From the cell containing the given text, extract its center point as (X, Y) coordinate. 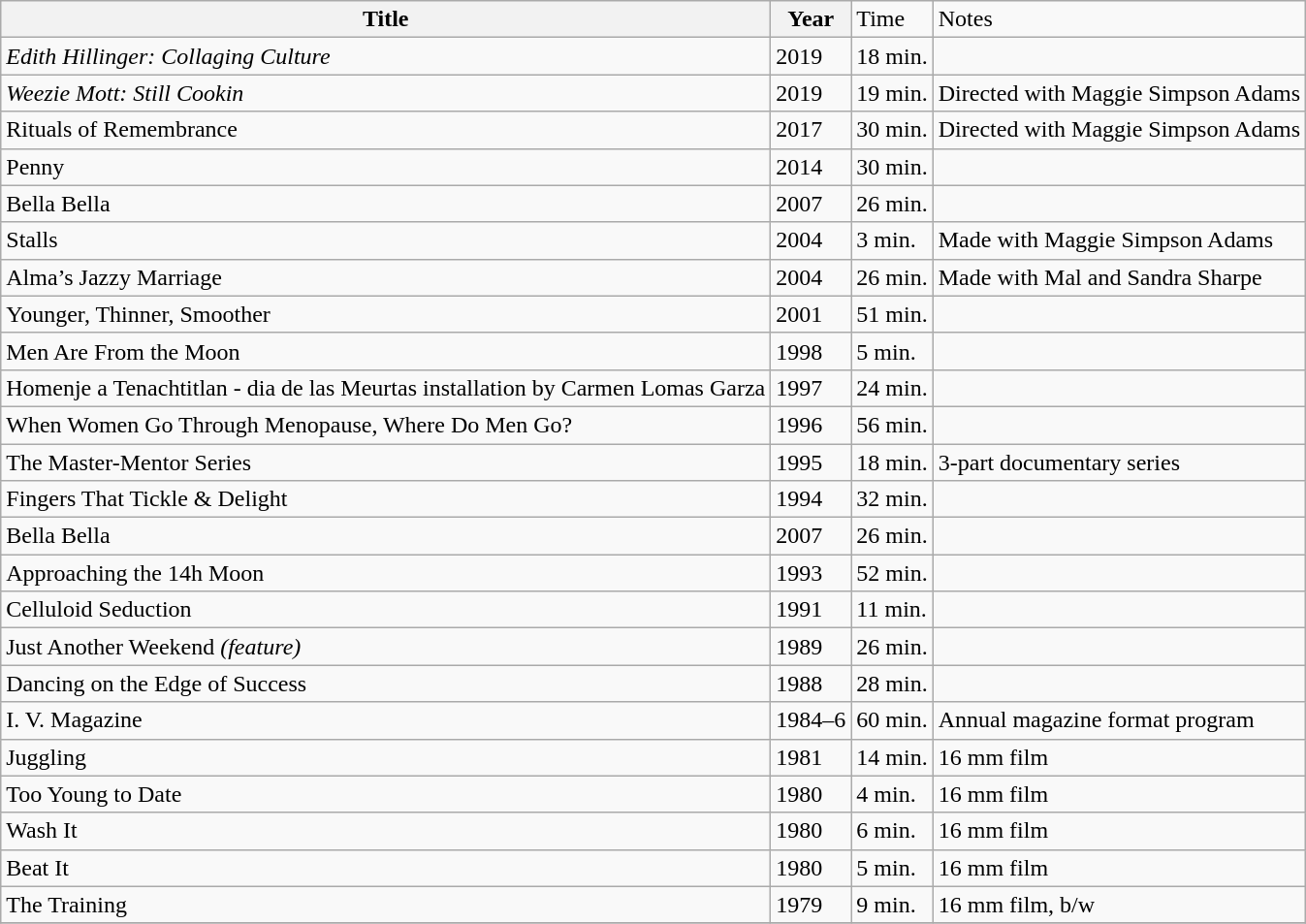
1998 (811, 351)
Beat It (386, 868)
1984–6 (811, 720)
1981 (811, 757)
60 min. (892, 720)
2014 (811, 167)
1993 (811, 573)
2001 (811, 314)
11 min. (892, 610)
14 min. (892, 757)
Penny (386, 167)
When Women Go Through Menopause, Where Do Men Go? (386, 425)
1988 (811, 684)
Notes (1119, 19)
3 min. (892, 240)
Year (811, 19)
3-part documentary series (1119, 462)
Approaching the 14h Moon (386, 573)
2017 (811, 130)
32 min. (892, 499)
4 min. (892, 794)
19 min. (892, 93)
Homenje a Tenachtitlan - dia de las Meurtas installation by Carmen Lomas Garza (386, 388)
Too Young to Date (386, 794)
Made with Mal and Sandra Sharpe (1119, 277)
Wash It (386, 831)
Rituals of Remembrance (386, 130)
Title (386, 19)
1979 (811, 905)
51 min. (892, 314)
9 min. (892, 905)
Made with Maggie Simpson Adams (1119, 240)
Just Another Weekend (feature) (386, 647)
Celluloid Seduction (386, 610)
16 mm film, b/w (1119, 905)
1997 (811, 388)
6 min. (892, 831)
Fingers That Tickle & Delight (386, 499)
1995 (811, 462)
Men Are From the Moon (386, 351)
Edith Hillinger: Collaging Culture (386, 56)
I. V. Magazine (386, 720)
The Master-Mentor Series (386, 462)
56 min. (892, 425)
1996 (811, 425)
24 min. (892, 388)
Younger, Thinner, Smoother (386, 314)
Annual magazine format program (1119, 720)
Weezie Mott: Still Cookin (386, 93)
Juggling (386, 757)
52 min. (892, 573)
1994 (811, 499)
1991 (811, 610)
Dancing on the Edge of Success (386, 684)
Time (892, 19)
The Training (386, 905)
Alma’s Jazzy Marriage (386, 277)
1989 (811, 647)
Stalls (386, 240)
28 min. (892, 684)
